Return (X, Y) of the center of cell containing provided text 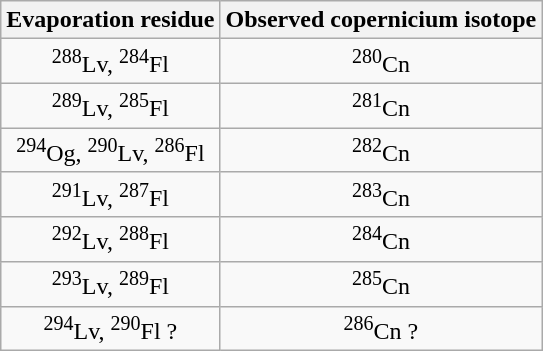
Observed copernicium isotope (381, 20)
291Lv, 287Fl (110, 194)
285Cn (381, 284)
293Lv, 289Fl (110, 284)
294Og, 290Lv, 286Fl (110, 150)
286Cn ? (381, 328)
288Lv, 284Fl (110, 62)
292Lv, 288Fl (110, 240)
281Cn (381, 106)
284Cn (381, 240)
282Cn (381, 150)
280Cn (381, 62)
294Lv, 290Fl ? (110, 328)
Evaporation residue (110, 20)
289Lv, 285Fl (110, 106)
283Cn (381, 194)
